Extract the (x, y) coordinate from the center of the cell holding the provided text.  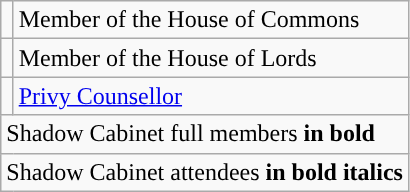
Shadow Cabinet attendees in bold italics (205, 172)
Privy Counsellor (210, 96)
Member of the House of Lords (210, 58)
Member of the House of Commons (210, 20)
Shadow Cabinet full members in bold (205, 134)
